Find where the given text appears and provide that cell's center as (X, Y) coordinate. 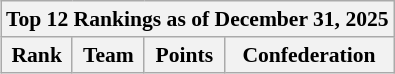
Points (184, 55)
Rank (37, 55)
Confederation (308, 55)
Top 12 Rankings as of December 31, 2025 (198, 19)
Team (108, 55)
